Return (x, y) of the center of cell containing provided text 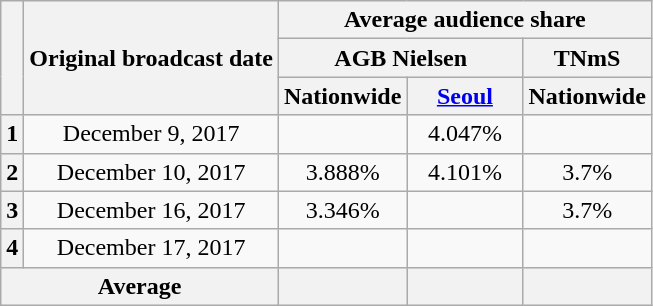
Seoul (465, 96)
Average (140, 286)
4.101% (465, 172)
Original broadcast date (152, 58)
3.888% (342, 172)
December 9, 2017 (152, 134)
December 17, 2017 (152, 248)
TNmS (587, 58)
4.047% (465, 134)
3 (12, 210)
December 10, 2017 (152, 172)
AGB Nielsen (400, 58)
3.346% (342, 210)
2 (12, 172)
Average audience share (464, 20)
4 (12, 248)
1 (12, 134)
December 16, 2017 (152, 210)
